Capture the cell that displays the provided text and extract its (X, Y) central coordinate. 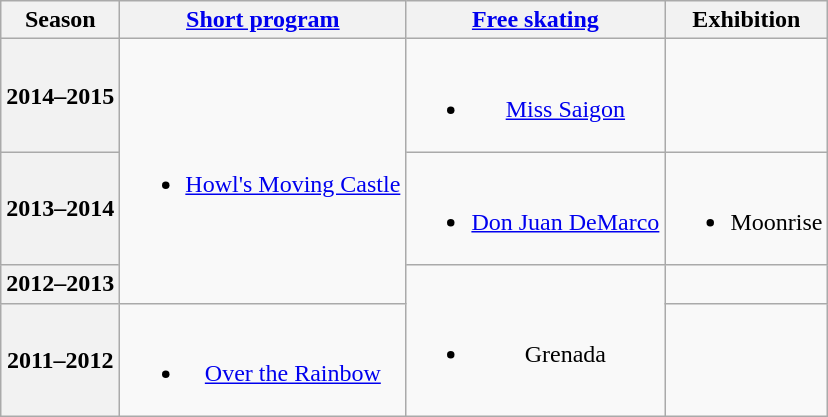
Exhibition (746, 20)
Over the Rainbow (263, 360)
2012–2013 (60, 284)
Moonrise (746, 208)
Don Juan DeMarco (536, 208)
Short program (263, 20)
Season (60, 20)
Howl's Moving Castle (263, 171)
Grenada (536, 340)
Free skating (536, 20)
2014–2015 (60, 96)
2013–2014 (60, 208)
2011–2012 (60, 360)
Miss Saigon (536, 96)
